Return the [X, Y] coordinate for the center point of the cell that contains the specified text.  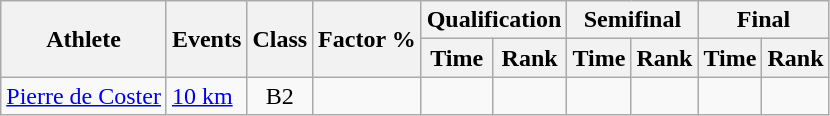
Semifinal [632, 20]
10 km [206, 96]
Pierre de Coster [84, 96]
B2 [280, 96]
Events [206, 39]
Athlete [84, 39]
Factor % [368, 39]
Class [280, 39]
Final [764, 20]
Qualification [494, 20]
